Output the (x, y) coordinate of the center of the cell containing the given text.  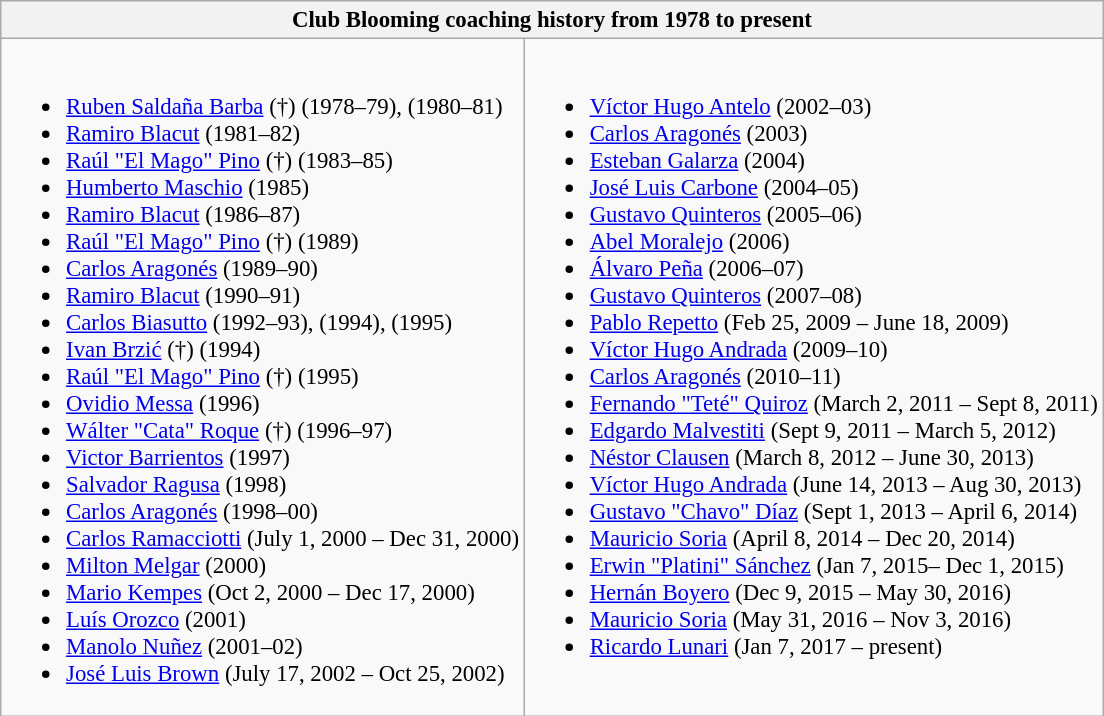
Club Blooming coaching history from 1978 to present (552, 20)
